Determine the [x, y] coordinate at the center of the cell enclosing the given text.  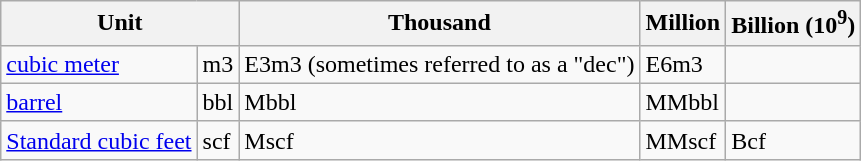
Unit [120, 24]
E6m3 [683, 64]
MMscf [683, 140]
Thousand [440, 24]
Mbbl [440, 102]
Bcf [794, 140]
Billion (109) [794, 24]
barrel [99, 102]
MMbbl [683, 102]
bbl [218, 102]
m3 [218, 64]
E3m3 (sometimes referred to as a "dec") [440, 64]
cubic meter [99, 64]
Mscf [440, 140]
scf [218, 140]
Standard cubic feet [99, 140]
Million [683, 24]
